Search for the cell housing the specified text and yield its (x, y) center coordinate. 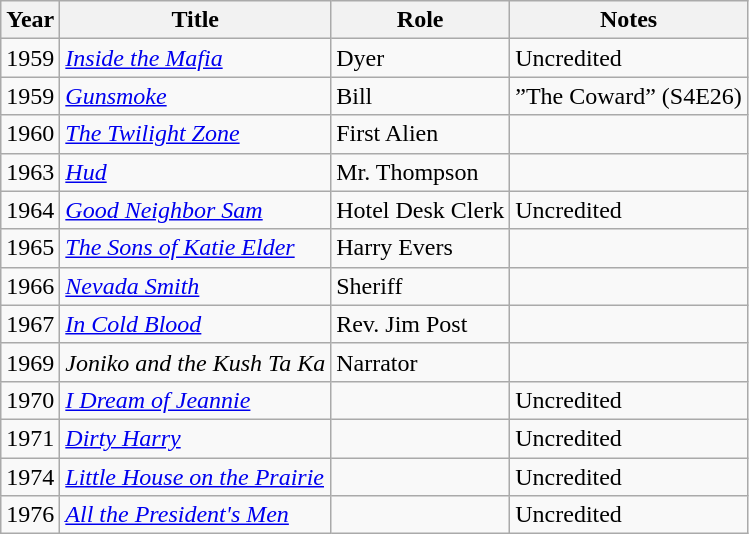
1964 (30, 210)
1976 (30, 515)
Notes (629, 20)
The Twilight Zone (196, 134)
Harry Evers (420, 248)
1971 (30, 438)
All the President's Men (196, 515)
Sheriff (420, 286)
1967 (30, 324)
First Alien (420, 134)
Nevada Smith (196, 286)
Inside the Mafia (196, 58)
1960 (30, 134)
Hotel Desk Clerk (420, 210)
Title (196, 20)
In Cold Blood (196, 324)
Year (30, 20)
1966 (30, 286)
Rev. Jim Post (420, 324)
Gunsmoke (196, 96)
The Sons of Katie Elder (196, 248)
1963 (30, 172)
Mr. Thompson (420, 172)
1969 (30, 362)
I Dream of Jeannie (196, 400)
Joniko and the Kush Ta Ka (196, 362)
1974 (30, 477)
1970 (30, 400)
Dyer (420, 58)
”The Coward” (S4E26) (629, 96)
1965 (30, 248)
Narrator (420, 362)
Good Neighbor Sam (196, 210)
Dirty Harry (196, 438)
Bill (420, 96)
Role (420, 20)
Hud (196, 172)
Little House on the Prairie (196, 477)
